Locate the cell with the specified text and output its [X, Y] center coordinate. 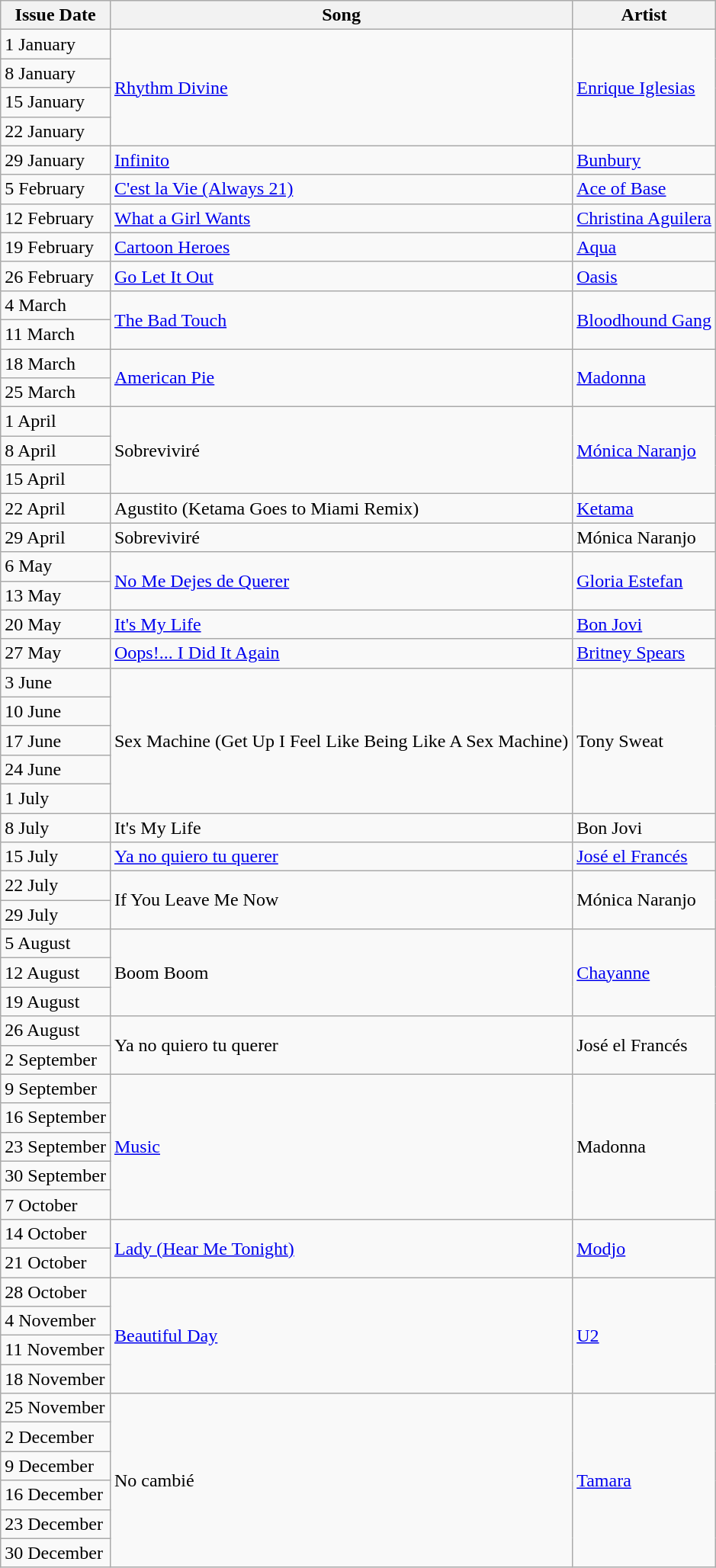
Boom Boom [341, 973]
2 September [56, 1060]
Artist [644, 15]
Aqua [644, 247]
24 June [56, 769]
Issue Date [56, 15]
19 February [56, 247]
22 January [56, 131]
Music [341, 1146]
Oasis [644, 276]
4 March [56, 305]
28 October [56, 1292]
14 October [56, 1233]
Go Let It Out [341, 276]
What a Girl Wants [341, 218]
15 July [56, 857]
Chayanne [644, 973]
Oops!... I Did It Again [341, 653]
Sex Machine (Get Up I Feel Like Being Like A Sex Machine) [341, 740]
4 November [56, 1321]
29 January [56, 160]
1 January [56, 44]
8 January [56, 73]
22 July [56, 886]
13 May [56, 595]
If You Leave Me Now [341, 900]
Beautiful Day [341, 1336]
Modjo [644, 1248]
Ketama [644, 508]
6 May [56, 566]
The Bad Touch [341, 319]
No Me Dejes de Querer [341, 581]
Tony Sweat [644, 740]
8 July [56, 827]
Enrique Iglesias [644, 88]
5 August [56, 944]
22 April [56, 508]
Tamara [644, 1480]
Rhythm Divine [341, 88]
29 July [56, 915]
C'est la Vie (Always 21) [341, 189]
Lady (Hear Me Tonight) [341, 1248]
25 March [56, 393]
Bunbury [644, 160]
17 June [56, 740]
30 September [56, 1175]
Christina Aguilera [644, 218]
5 February [56, 189]
12 August [56, 973]
26 August [56, 1031]
Gloria Estefan [644, 581]
American Pie [341, 378]
27 May [56, 653]
15 January [56, 102]
1 July [56, 798]
26 February [56, 276]
8 April [56, 451]
10 June [56, 711]
11 November [56, 1350]
9 September [56, 1089]
25 November [56, 1408]
11 March [56, 334]
9 December [56, 1466]
23 December [56, 1524]
23 September [56, 1146]
30 December [56, 1553]
29 April [56, 537]
19 August [56, 1002]
16 September [56, 1117]
21 October [56, 1262]
16 December [56, 1495]
Infinito [341, 160]
Cartoon Heroes [341, 247]
18 November [56, 1379]
Britney Spears [644, 653]
Agustito (Ketama Goes to Miami Remix) [341, 508]
2 December [56, 1437]
7 October [56, 1204]
Bloodhound Gang [644, 319]
3 June [56, 682]
U2 [644, 1336]
20 May [56, 624]
Song [341, 15]
Ace of Base [644, 189]
12 February [56, 218]
15 April [56, 479]
18 March [56, 364]
1 April [56, 422]
No cambié [341, 1480]
